Scan for the cell matching the given text and deliver its (x, y) coordinate at center. 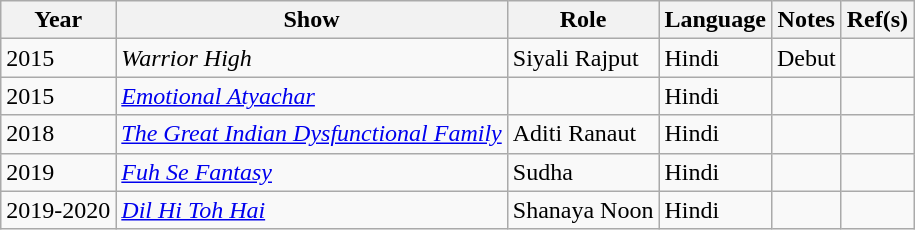
Warrior High (312, 58)
The Great Indian Dysfunctional Family (312, 134)
Role (583, 20)
Emotional Atyachar (312, 96)
Fuh Se Fantasy (312, 172)
2019 (58, 172)
Dil Hi Toh Hai (312, 210)
Sudha (583, 172)
Aditi Ranaut (583, 134)
Year (58, 20)
Notes (806, 20)
Debut (806, 58)
Language (715, 20)
Siyali Rajput (583, 58)
Show (312, 20)
2019-2020 (58, 210)
Shanaya Noon (583, 210)
2018 (58, 134)
Ref(s) (877, 20)
